Search for the cell housing the specified text and yield its (X, Y) center coordinate. 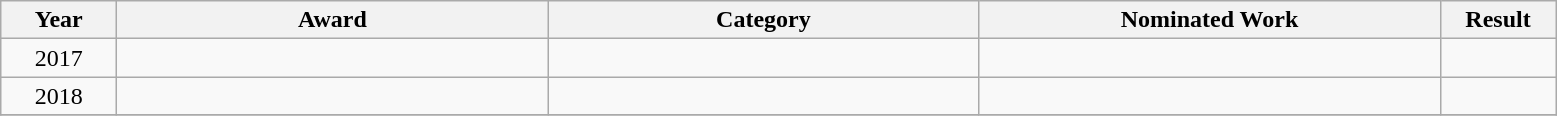
Result (1498, 20)
Year (59, 20)
Nominated Work (1210, 20)
Category (764, 20)
Award (332, 20)
2017 (59, 58)
2018 (59, 96)
